Locate the cell with the specified text and output its (x, y) center coordinate. 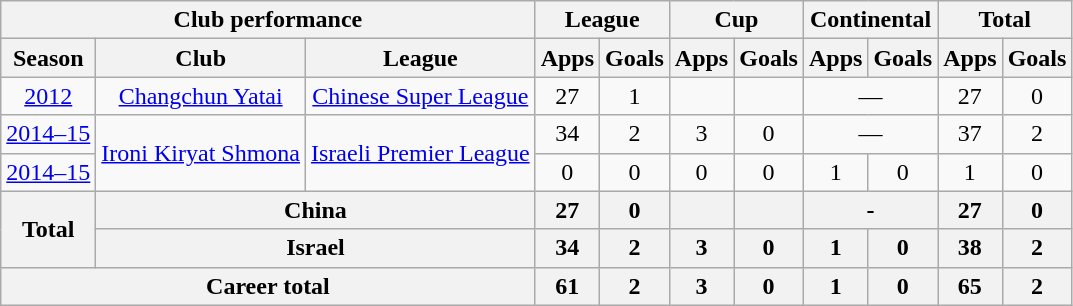
Career total (268, 286)
Club performance (268, 20)
65 (970, 286)
Israel (316, 248)
Chinese Super League (421, 96)
61 (567, 286)
37 (970, 134)
Ironi Kiryat Shmona (201, 153)
38 (970, 248)
China (316, 210)
Cup (736, 20)
- (870, 210)
Club (201, 58)
Israeli Premier League (421, 153)
Season (48, 58)
Continental (870, 20)
Changchun Yatai (201, 96)
2012 (48, 96)
